Capture the cell that displays the provided text and extract its [x, y] central coordinate. 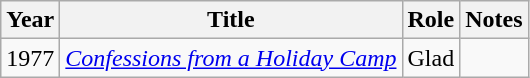
1977 [30, 58]
Title [231, 20]
Notes [494, 20]
Confessions from a Holiday Camp [231, 58]
Role [431, 20]
Year [30, 20]
Glad [431, 58]
